Search for the cell housing the specified text and yield its (x, y) center coordinate. 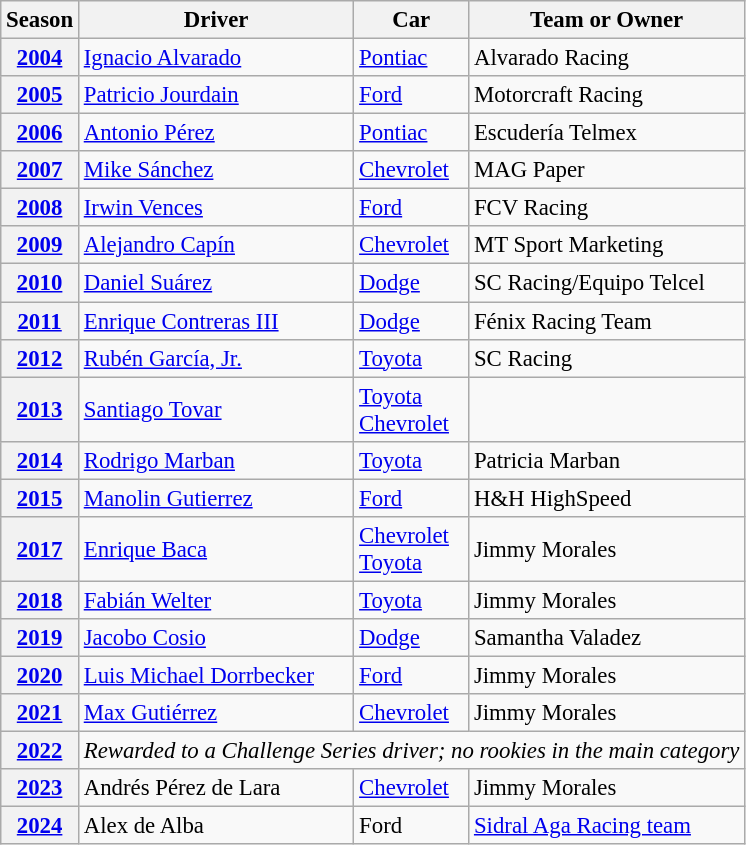
MT Sport Marketing (607, 245)
Jacobo Cosio (216, 638)
Escudería Telmex (607, 133)
2015 (40, 498)
ToyotaChevrolet (412, 410)
Sidral Aga Racing team (607, 826)
Fabián Welter (216, 600)
2006 (40, 133)
2020 (40, 675)
Max Gutiérrez (216, 713)
Antonio Pérez (216, 133)
Irwin Vences (216, 208)
Car (412, 20)
Rewarded to a Challenge Series driver; no rookies in the main category (411, 751)
2017 (40, 550)
2012 (40, 358)
2004 (40, 58)
Santiago Tovar (216, 410)
Mike Sánchez (216, 170)
2024 (40, 826)
Enrique Contreras III (216, 321)
Team or Owner (607, 20)
Patricio Jourdain (216, 95)
2023 (40, 788)
Alvarado Racing (607, 58)
H&H HighSpeed (607, 498)
Samantha Valadez (607, 638)
Patricia Marban (607, 460)
2018 (40, 600)
Manolin Gutierrez (216, 498)
FCV Racing (607, 208)
2011 (40, 321)
2021 (40, 713)
Ignacio Alvarado (216, 58)
2007 (40, 170)
Rodrigo Marban (216, 460)
Fénix Racing Team (607, 321)
Rubén García, Jr. (216, 358)
Alejandro Capín (216, 245)
Season (40, 20)
Enrique Baca (216, 550)
2014 (40, 460)
Luis Michael Dorrbecker (216, 675)
SC Racing/Equipo Telcel (607, 283)
2022 (40, 751)
Driver (216, 20)
2013 (40, 410)
ChevroletToyota (412, 550)
2019 (40, 638)
2009 (40, 245)
2010 (40, 283)
Alex de Alba (216, 826)
Andrés Pérez de Lara (216, 788)
2005 (40, 95)
Daniel Suárez (216, 283)
Motorcraft Racing (607, 95)
SC Racing (607, 358)
2008 (40, 208)
MAG Paper (607, 170)
